For the text-containing cell, return its midpoint in (X, Y) coordinate format. 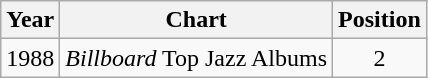
Chart (196, 20)
Billboard Top Jazz Albums (196, 58)
Year (30, 20)
2 (380, 58)
1988 (30, 58)
Position (380, 20)
